Identify which cell holds the provided text, then report its [x, y] central coordinate. 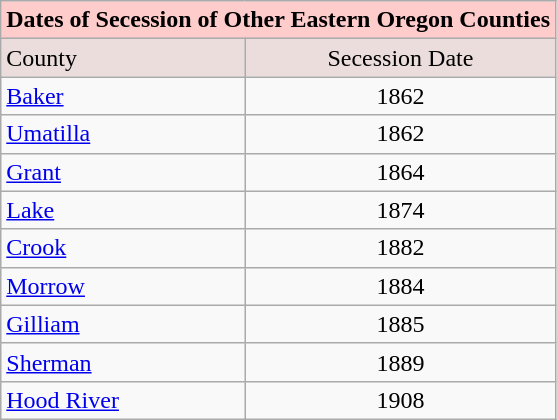
Secession Date [400, 58]
Grant [123, 172]
County [123, 58]
1908 [400, 400]
Dates of Secession of Other Eastern Oregon Counties [278, 20]
Hood River [123, 400]
Morrow [123, 286]
Gilliam [123, 324]
1874 [400, 210]
Umatilla [123, 134]
1882 [400, 248]
1884 [400, 286]
Baker [123, 96]
1889 [400, 362]
1864 [400, 172]
Crook [123, 248]
Lake [123, 210]
1885 [400, 324]
Sherman [123, 362]
